Determine the [x, y] coordinate at the center of the cell enclosing the given text.  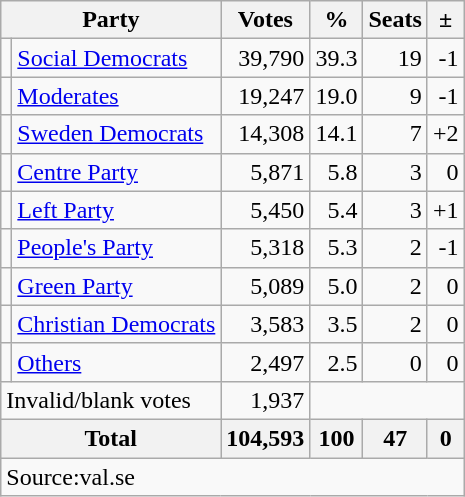
5.4 [336, 210]
39,790 [266, 58]
39.3 [336, 58]
5.3 [336, 248]
5.8 [336, 172]
+2 [446, 134]
19 [395, 58]
7 [395, 134]
Social Democrats [116, 58]
Centre Party [116, 172]
3,583 [266, 324]
5,089 [266, 286]
100 [336, 438]
14.1 [336, 134]
5,450 [266, 210]
Votes [266, 20]
Moderates [116, 96]
Green Party [116, 286]
Total [111, 438]
± [446, 20]
Invalid/blank votes [111, 400]
19.0 [336, 96]
9 [395, 96]
Source:val.se [232, 477]
Party [111, 20]
104,593 [266, 438]
Others [116, 362]
2,497 [266, 362]
Christian Democrats [116, 324]
Sweden Democrats [116, 134]
% [336, 20]
People's Party [116, 248]
5.0 [336, 286]
19,247 [266, 96]
Left Party [116, 210]
2.5 [336, 362]
5,871 [266, 172]
+1 [446, 210]
3.5 [336, 324]
5,318 [266, 248]
47 [395, 438]
Seats [395, 20]
14,308 [266, 134]
1,937 [266, 400]
